Detect which cell encompasses the target text, then output its [X, Y] center coordinate. 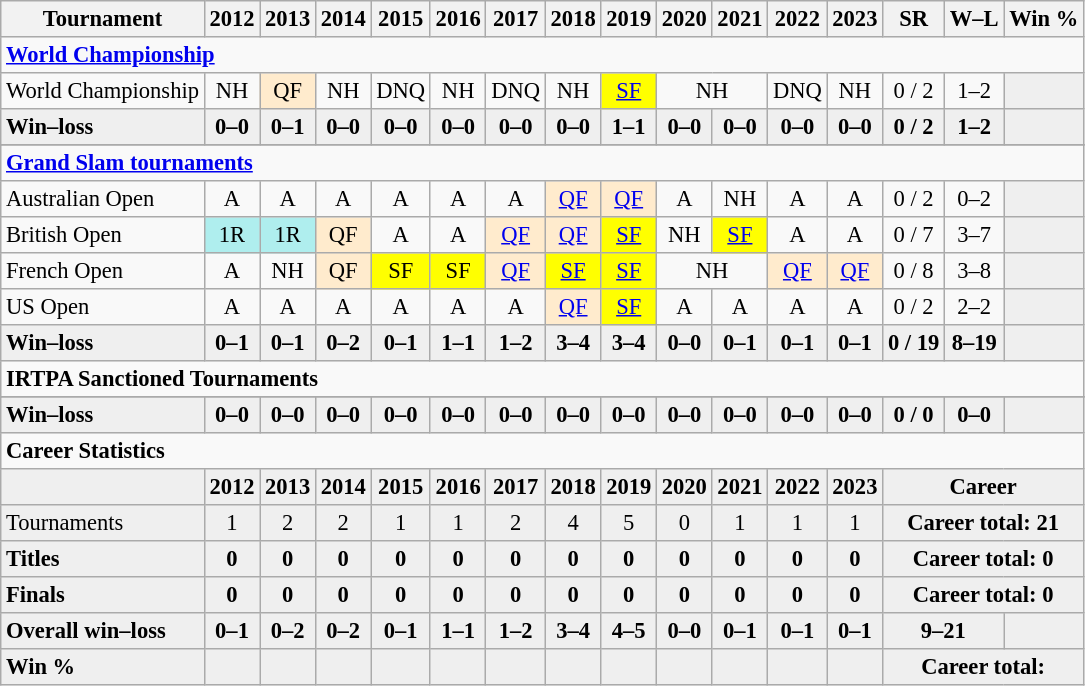
3–8 [974, 271]
Career total: 21 [984, 523]
2–2 [974, 307]
8–19 [974, 343]
Titles [102, 559]
IRTPA Sanctioned Tournaments [542, 379]
0 / 19 [914, 343]
Career total: [984, 667]
5 [629, 523]
Finals [102, 595]
9–21 [944, 631]
4–5 [629, 631]
0 / 7 [914, 235]
Tournament [102, 19]
Australian Open [102, 199]
0 / 0 [914, 415]
W–L [974, 19]
SR [914, 19]
3–7 [974, 235]
US Open [102, 307]
Tournaments [102, 523]
Career [984, 487]
British Open [102, 235]
4 [573, 523]
Career Statistics [542, 451]
0 / 8 [914, 271]
Overall win–loss [102, 631]
French Open [102, 271]
Grand Slam tournaments [542, 163]
